Scan for the cell matching the given text and deliver its [X, Y] coordinate at center. 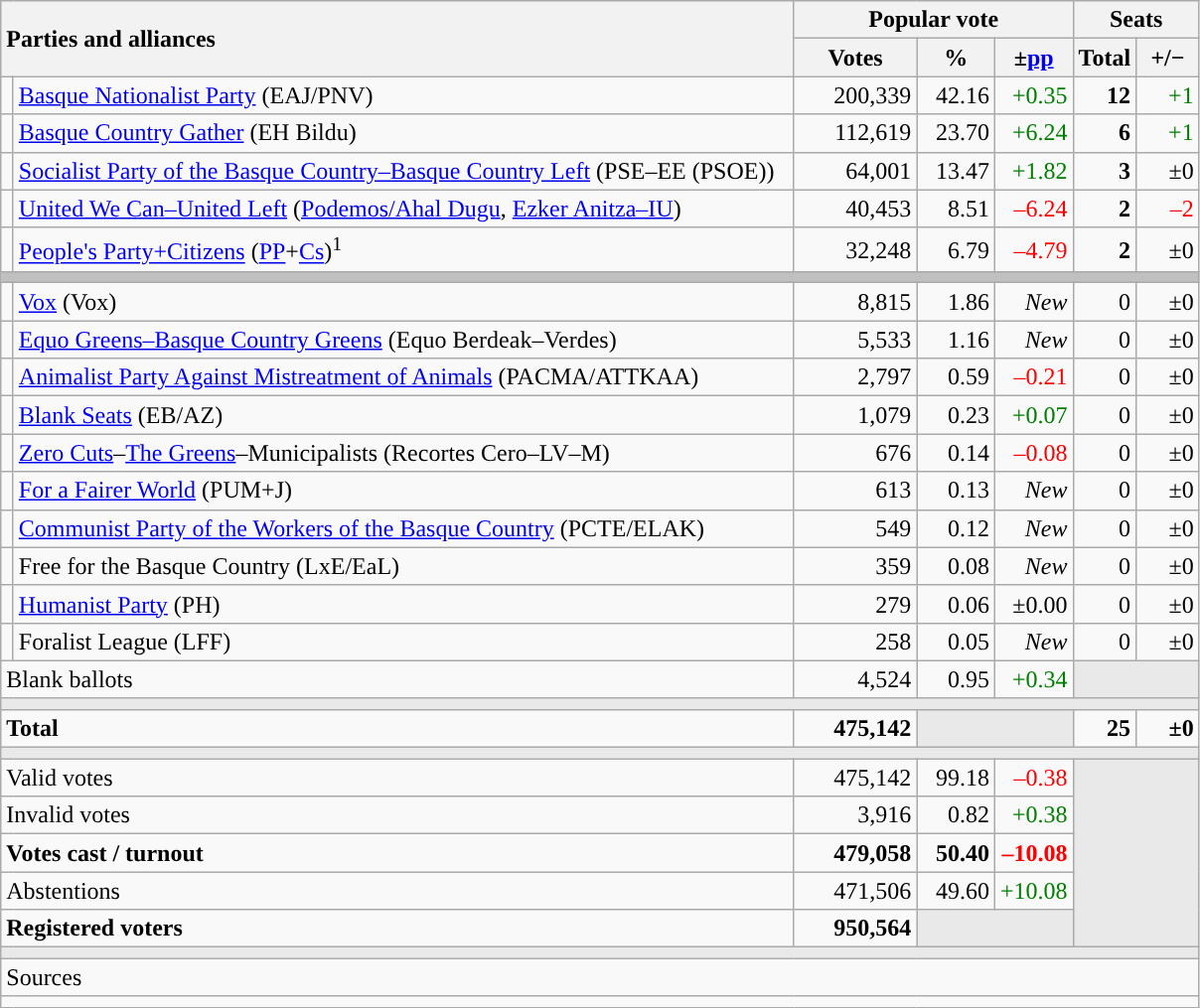
Blank ballots [397, 679]
6.79 [956, 250]
99.18 [956, 778]
613 [855, 491]
112,619 [855, 133]
50.40 [956, 853]
Parties and alliances [397, 39]
–10.08 [1033, 853]
–2 [1168, 209]
–0.08 [1033, 453]
–0.21 [1033, 377]
0.13 [956, 491]
Foralist League (LFF) [403, 642]
0.08 [956, 566]
+10.08 [1033, 891]
359 [855, 566]
% [956, 58]
Zero Cuts–The Greens–Municipalists (Recortes Cero–LV–M) [403, 453]
549 [855, 528]
–4.79 [1033, 250]
0.59 [956, 377]
Popular vote [934, 20]
Equo Greens–Basque Country Greens (Equo Berdeak–Verdes) [403, 340]
Communist Party of the Workers of the Basque Country (PCTE/ELAK) [403, 528]
Vox (Vox) [403, 302]
Animalist Party Against Mistreatment of Animals (PACMA/ATTKAA) [403, 377]
0.12 [956, 528]
Socialist Party of the Basque Country–Basque Country Left (PSE–EE (PSOE)) [403, 171]
32,248 [855, 250]
12 [1105, 95]
6 [1105, 133]
–6.24 [1033, 209]
+6.24 [1033, 133]
±pp [1033, 58]
United We Can–United Left (Podemos/Ahal Dugu, Ezker Anitza–IU) [403, 209]
1,079 [855, 415]
25 [1105, 728]
Basque Country Gather (EH Bildu) [403, 133]
23.70 [956, 133]
Sources [600, 977]
258 [855, 642]
+/− [1168, 58]
4,524 [855, 679]
0.82 [956, 815]
–0.38 [1033, 778]
+0.34 [1033, 679]
0.06 [956, 604]
471,506 [855, 891]
49.60 [956, 891]
+0.38 [1033, 815]
Valid votes [397, 778]
8,815 [855, 302]
Free for the Basque Country (LxE/EaL) [403, 566]
8.51 [956, 209]
Blank Seats (EB/AZ) [403, 415]
64,001 [855, 171]
950,564 [855, 929]
±0.00 [1033, 604]
0.05 [956, 642]
2,797 [855, 377]
Humanist Party (PH) [403, 604]
5,533 [855, 340]
13.47 [956, 171]
479,058 [855, 853]
Abstentions [397, 891]
Votes cast / turnout [397, 853]
Invalid votes [397, 815]
+1.82 [1033, 171]
200,339 [855, 95]
Basque Nationalist Party (EAJ/PNV) [403, 95]
For a Fairer World (PUM+J) [403, 491]
+0.07 [1033, 415]
676 [855, 453]
+0.35 [1033, 95]
1.16 [956, 340]
0.95 [956, 679]
40,453 [855, 209]
3,916 [855, 815]
3 [1105, 171]
42.16 [956, 95]
0.14 [956, 453]
People's Party+Citizens (PP+Cs)1 [403, 250]
1.86 [956, 302]
0.23 [956, 415]
279 [855, 604]
Seats [1136, 20]
Registered voters [397, 929]
Votes [855, 58]
